Determine the [X, Y] coordinate at the center of the cell enclosing the given text.  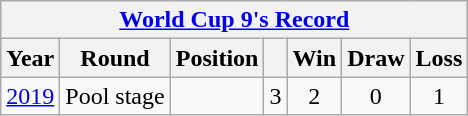
World Cup 9's Record [234, 20]
1 [439, 96]
Round [115, 58]
Win [314, 58]
2 [314, 96]
Pool stage [115, 96]
Loss [439, 58]
Year [30, 58]
0 [376, 96]
3 [276, 96]
2019 [30, 96]
Draw [376, 58]
Position [217, 58]
